For the text-containing cell, return its midpoint in (X, Y) coordinate format. 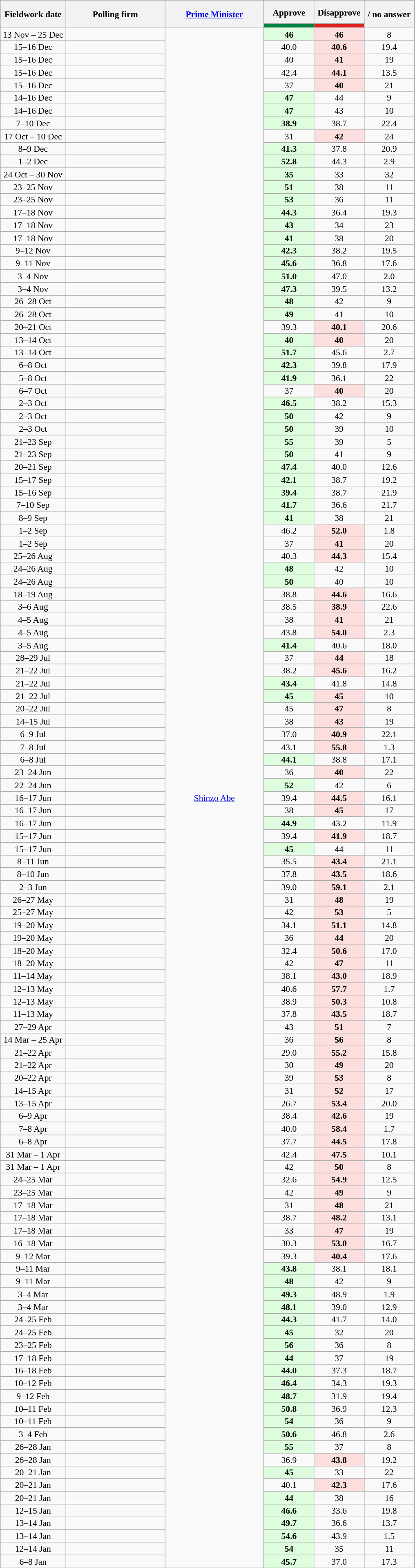
Shinzo Abe (215, 798)
36.1 (339, 378)
2.3 (389, 632)
28–29 Jul (33, 657)
26–27 May (33, 900)
8–9 Sep (33, 518)
36.8 (339, 263)
18.6 (389, 874)
11.9 (389, 823)
25–26 Aug (33, 556)
16–18 Mar (33, 1243)
38.5 (289, 607)
14–15 Jul (33, 721)
18 (389, 657)
54.9 (339, 1180)
1–2 Dec (33, 162)
18.1 (389, 1268)
40.4 (339, 1256)
40.3 (289, 556)
19.5 (389, 250)
14–15 Apr (33, 1091)
1.3 (389, 747)
13.5 (389, 73)
32.6 (289, 1180)
14.0 (389, 1320)
15.3 (389, 403)
16 (389, 1498)
47.3 (289, 289)
2.9 (389, 162)
18.9 (389, 976)
13.7 (389, 1523)
Approve (289, 12)
22.1 (389, 734)
2–3 Jun (33, 887)
41.3 (289, 149)
52.8 (289, 162)
40.9 (339, 734)
46.8 (339, 1434)
17.9 (389, 366)
34.3 (339, 1384)
2.6 (389, 1434)
6–8 Oct (33, 366)
3–6 Aug (33, 607)
37.3 (339, 1371)
51.0 (289, 276)
42.6 (339, 1116)
1.5 (389, 1536)
20–21 Sep (33, 467)
18.0 (389, 645)
5–8 Oct (33, 378)
49.7 (289, 1523)
22.4 (389, 123)
22.6 (389, 607)
Fieldwork date (33, 14)
14 Mar – 25 Apr (33, 1039)
Prime Minister (215, 14)
7–10 Sep (33, 505)
9–12 Mar (33, 1256)
49.3 (289, 1294)
7–10 Dec (33, 123)
48.9 (339, 1294)
17.3 (389, 1561)
18–19 Aug (33, 594)
17.8 (389, 1142)
39.5 (339, 289)
38.4 (289, 1116)
21.9 (389, 492)
42.1 (289, 480)
17.1 (389, 760)
23 (389, 225)
20–22 Apr (33, 1078)
47.5 (339, 1154)
48.7 (289, 1396)
35.5 (289, 861)
12–15 Jan (33, 1510)
55.8 (339, 747)
9–11 Nov (33, 263)
7 (389, 1027)
23–25 Mar (33, 1192)
23–24 Jun (33, 773)
13.2 (389, 289)
24–25 Mar (33, 1180)
21.1 (389, 861)
/ no answer (389, 14)
13.1 (389, 1218)
6–9 Apr (33, 1116)
36.4 (339, 213)
19.8 (389, 1510)
12–14 Jan (33, 1549)
Disapprove (339, 12)
57.7 (339, 989)
51.7 (289, 352)
55.2 (339, 1052)
24 (389, 136)
15.4 (389, 556)
12.5 (389, 1180)
15.8 (389, 1052)
43.2 (339, 823)
41.4 (289, 645)
16.1 (389, 798)
23–25 Feb (33, 1345)
53.0 (339, 1243)
37.7 (289, 1142)
12.6 (389, 467)
6–9 Jul (33, 734)
34.1 (289, 925)
6–8 Jul (33, 760)
10.1 (389, 1154)
16.6 (389, 594)
30 (289, 1065)
25–27 May (33, 913)
34 (339, 225)
46.2 (289, 531)
44.9 (289, 823)
51.1 (339, 925)
2.7 (389, 352)
47.4 (289, 467)
6–8 Jan (33, 1561)
8–10 Jun (33, 874)
6–8 Apr (33, 1142)
59.1 (339, 887)
20–22 Jul (33, 709)
13–15 Apr (33, 1103)
29.0 (289, 1052)
15–17 Sep (33, 480)
10.8 (389, 1002)
33.6 (339, 1510)
2.1 (389, 887)
16.7 (389, 1243)
43.0 (339, 976)
12.9 (389, 1307)
9–12 Nov (33, 250)
6 (389, 785)
24 Oct – 30 Nov (33, 174)
31.9 (339, 1396)
41.8 (339, 684)
16–18 Feb (33, 1371)
Polling firm (115, 14)
11–13 May (33, 1014)
17 Oct – 10 Dec (33, 136)
32.4 (289, 950)
8–9 Dec (33, 149)
8–11 Jun (33, 861)
47.0 (339, 276)
16.2 (389, 671)
43.9 (339, 1536)
50.3 (339, 1002)
44.6 (339, 594)
45.7 (289, 1561)
7–8 Jul (33, 747)
54.0 (339, 632)
3–5 Aug (33, 645)
52.0 (339, 531)
20.6 (389, 327)
30.3 (289, 1243)
12.3 (389, 1409)
46.5 (289, 403)
20–21 Oct (33, 327)
54.6 (289, 1536)
46.4 (289, 1384)
1.9 (389, 1294)
15–16 Sep (33, 492)
22–24 Jun (33, 785)
3–4 Feb (33, 1434)
13 Nov – 25 Dec (33, 34)
48.1 (289, 1307)
48.2 (339, 1218)
46.6 (289, 1510)
17–18 Feb (33, 1357)
7–8 Apr (33, 1128)
58.4 (339, 1128)
21.7 (389, 505)
6–7 Oct (33, 391)
20.0 (389, 1103)
44.0 (289, 1371)
17.0 (389, 950)
20.9 (389, 149)
11–14 May (33, 976)
10–12 Feb (33, 1384)
43.1 (289, 747)
1.8 (389, 531)
39.8 (339, 366)
26.7 (289, 1103)
2.0 (389, 276)
27–29 Apr (33, 1027)
50.8 (289, 1409)
9–12 Feb (33, 1396)
53.4 (339, 1103)
